Return [x, y] of the center of cell containing provided text 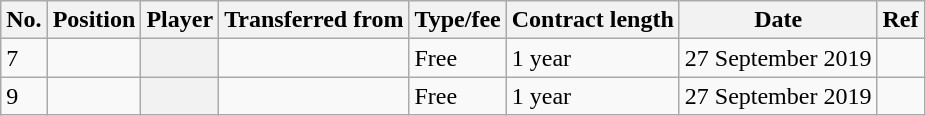
9 [24, 96]
Date [778, 20]
7 [24, 58]
Ref [900, 20]
Contract length [592, 20]
Transferred from [314, 20]
No. [24, 20]
Player [180, 20]
Type/fee [458, 20]
Position [94, 20]
